Identify which cell holds the provided text, then report its (x, y) central coordinate. 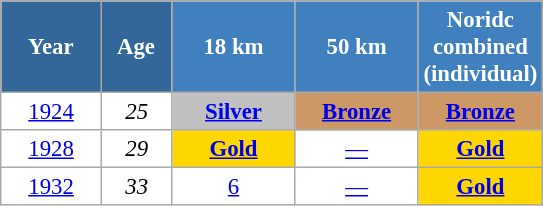
18 km (234, 47)
Age (136, 47)
Year (52, 47)
Noridc combined (individual) (480, 47)
Silver (234, 112)
1924 (52, 112)
6 (234, 187)
25 (136, 112)
1932 (52, 187)
50 km (356, 47)
33 (136, 187)
29 (136, 149)
1928 (52, 149)
